Locate the cell with the specified text and output its (x, y) center coordinate. 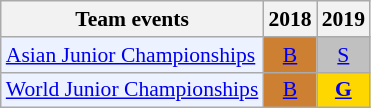
S (344, 55)
2018 (290, 19)
Team events (132, 19)
2019 (344, 19)
World Junior Championships (132, 90)
G (344, 90)
Asian Junior Championships (132, 55)
